Search for the cell housing the specified text and yield its [X, Y] center coordinate. 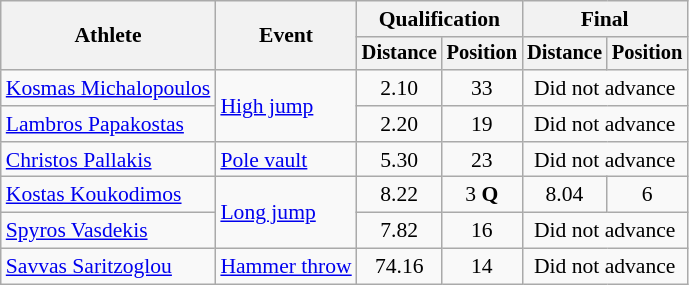
Qualification [440, 19]
Final [604, 19]
16 [482, 231]
14 [482, 267]
Long jump [286, 212]
2.20 [400, 124]
Athlete [108, 36]
5.30 [400, 160]
33 [482, 88]
19 [482, 124]
8.04 [564, 195]
Event [286, 36]
Hammer throw [286, 267]
23 [482, 160]
Kostas Koukodimos [108, 195]
8.22 [400, 195]
3 Q [482, 195]
Lambros Papakostas [108, 124]
7.82 [400, 231]
Spyros Vasdekis [108, 231]
74.16 [400, 267]
Pole vault [286, 160]
Savvas Saritzoglou [108, 267]
6 [647, 195]
Kosmas Michalopoulos [108, 88]
2.10 [400, 88]
Christos Pallakis [108, 160]
High jump [286, 106]
